Extract the (x, y) coordinate from the center of the cell holding the provided text.  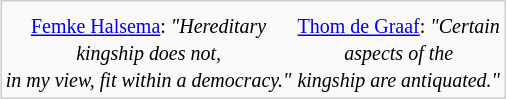
Thom de Graaf: "Certainaspects of thekingship are antiquated." (399, 52)
Femke Halsema: "Hereditarykingship does not,in my view, fit within a democracy." (148, 52)
